Extract the [X, Y] coordinate from the center of the cell holding the provided text.  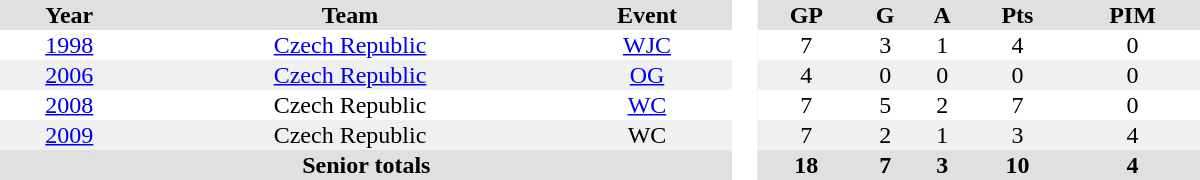
18 [806, 165]
PIM [1132, 15]
5 [886, 105]
Senior totals [366, 165]
10 [1018, 165]
Pts [1018, 15]
2009 [70, 135]
2006 [70, 75]
G [886, 15]
1998 [70, 45]
Year [70, 15]
A [942, 15]
Team [350, 15]
GP [806, 15]
WJC [646, 45]
Event [646, 15]
OG [646, 75]
2008 [70, 105]
